Return [X, Y] of the center of cell containing provided text 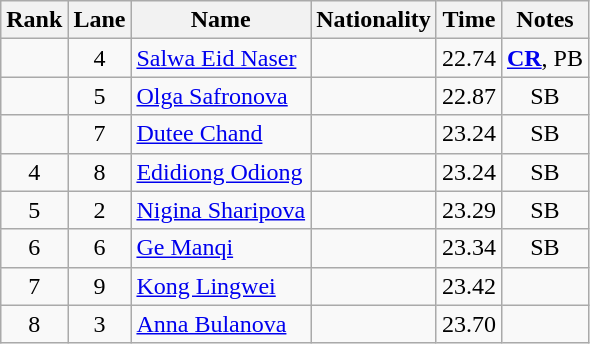
Olga Safronova [221, 96]
3 [100, 324]
Edidiong Odiong [221, 172]
Nationality [374, 20]
23.42 [468, 286]
CR, PB [544, 58]
23.34 [468, 248]
Dutee Chand [221, 134]
Ge Manqi [221, 248]
Nigina Sharipova [221, 210]
22.74 [468, 58]
Rank [34, 20]
Anna Bulanova [221, 324]
Salwa Eid Naser [221, 58]
2 [100, 210]
Time [468, 20]
23.70 [468, 324]
Lane [100, 20]
23.29 [468, 210]
Name [221, 20]
22.87 [468, 96]
Notes [544, 20]
Kong Lingwei [221, 286]
9 [100, 286]
